Locate the cell with the specified text and output its (X, Y) center coordinate. 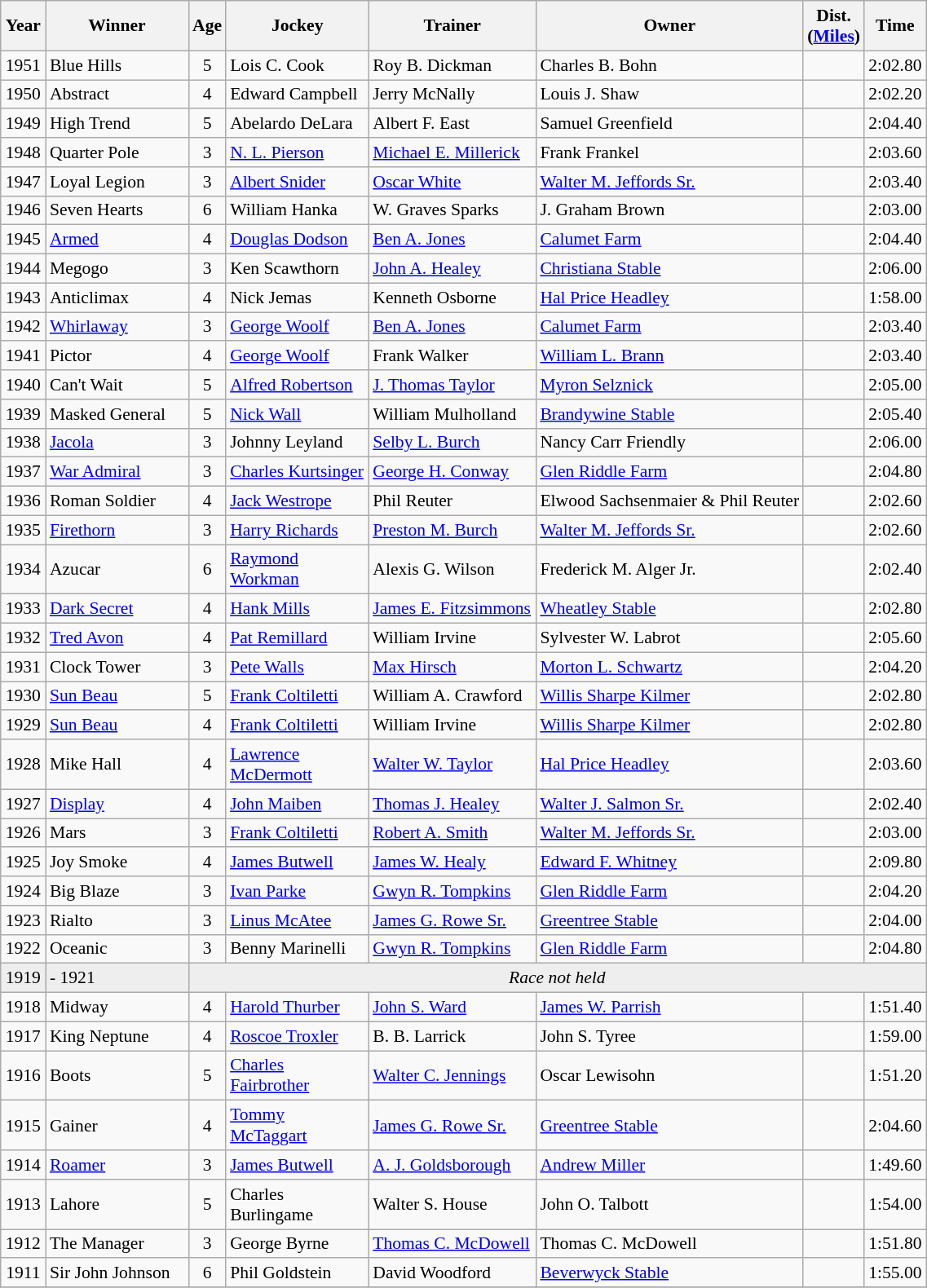
1944 (23, 269)
1931 (23, 667)
War Admiral (117, 472)
Mike Hall (117, 765)
Jack Westrope (297, 501)
Megogo (117, 269)
Jerry McNally (452, 95)
Azucar (117, 569)
Kenneth Osborne (452, 298)
Charles B. Bohn (669, 65)
Selby L. Burch (452, 443)
Michael E. Millerick (452, 152)
Year (23, 26)
Walter S. House (452, 1205)
Masked General (117, 414)
Oscar White (452, 182)
John Maiben (297, 804)
Albert F. East (452, 124)
Pete Walls (297, 667)
1914 (23, 1165)
2:04.00 (895, 920)
Gainer (117, 1125)
Charles Fairbrother (297, 1076)
1911 (23, 1273)
Big Blaze (117, 891)
1948 (23, 152)
Roscoe Troxler (297, 1036)
1923 (23, 920)
High Trend (117, 124)
1927 (23, 804)
Roy B. Dickman (452, 65)
Jockey (297, 26)
1935 (23, 530)
J. Graham Brown (669, 210)
Charles Burlingame (297, 1205)
Blue Hills (117, 65)
Benny Marinelli (297, 949)
2:04.60 (895, 1125)
1939 (23, 414)
Preston M. Burch (452, 530)
George H. Conway (452, 472)
Quarter Pole (117, 152)
1918 (23, 1008)
Boots (117, 1076)
Midway (117, 1008)
Roman Soldier (117, 501)
1951 (23, 65)
Abelardo DeLara (297, 124)
1929 (23, 726)
Tommy McTaggart (297, 1125)
1934 (23, 569)
Samuel Greenfield (669, 124)
John S. Tyree (669, 1036)
Brandywine Stable (669, 414)
1915 (23, 1125)
A. J. Goldsborough (452, 1165)
1949 (23, 124)
Christiana Stable (669, 269)
Age (207, 26)
1943 (23, 298)
Anticlimax (117, 298)
William Mulholland (452, 414)
B. B. Larrick (452, 1036)
Race not held (558, 978)
Dark Secret (117, 609)
Display (117, 804)
W. Graves Sparks (452, 210)
Owner (669, 26)
Ken Scawthorn (297, 269)
Firethorn (117, 530)
Oscar Lewisohn (669, 1076)
Hank Mills (297, 609)
William Hanka (297, 210)
1:58.00 (895, 298)
Raymond Workman (297, 569)
1936 (23, 501)
J. Thomas Taylor (452, 385)
Alfred Robertson (297, 385)
1933 (23, 609)
Jacola (117, 443)
Thomas J. Healey (452, 804)
1950 (23, 95)
1946 (23, 210)
1945 (23, 240)
Lois C. Cook (297, 65)
Clock Tower (117, 667)
Dist. (Miles) (833, 26)
1912 (23, 1244)
The Manager (117, 1244)
1942 (23, 327)
Frederick M. Alger Jr. (669, 569)
Armed (117, 240)
Walter C. Jennings (452, 1076)
1:54.00 (895, 1205)
Alexis G. Wilson (452, 569)
Beverwyck Stable (669, 1273)
Time (895, 26)
1:51.80 (895, 1244)
Mars (117, 833)
1:49.60 (895, 1165)
Nick Jemas (297, 298)
1947 (23, 182)
Trainer (452, 26)
1:51.40 (895, 1008)
James E. Fitzsimmons (452, 609)
1916 (23, 1076)
Sylvester W. Labrot (669, 638)
Albert Snider (297, 182)
John O. Talbott (669, 1205)
King Neptune (117, 1036)
Morton L. Schwartz (669, 667)
Roamer (117, 1165)
1:51.20 (895, 1076)
Myron Selznick (669, 385)
George Byrne (297, 1244)
2:05.40 (895, 414)
Nancy Carr Friendly (669, 443)
Douglas Dodson (297, 240)
Harold Thurber (297, 1008)
1940 (23, 385)
2:09.80 (895, 862)
Winner (117, 26)
1928 (23, 765)
Robert A. Smith (452, 833)
Walter W. Taylor (452, 765)
James W. Parrish (669, 1008)
Harry Richards (297, 530)
Lahore (117, 1205)
2:05.00 (895, 385)
2:02.20 (895, 95)
Wheatley Stable (669, 609)
Elwood Sachsenmaier & Phil Reuter (669, 501)
1:59.00 (895, 1036)
1941 (23, 356)
Linus McAtee (297, 920)
Whirlaway (117, 327)
Max Hirsch (452, 667)
Loyal Legion (117, 182)
1919 (23, 978)
Seven Hearts (117, 210)
1932 (23, 638)
John S. Ward (452, 1008)
Lawrence McDermott (297, 765)
William L. Brann (669, 356)
James W. Healy (452, 862)
William A. Crawford (452, 696)
Edward Campbell (297, 95)
1926 (23, 833)
Louis J. Shaw (669, 95)
1938 (23, 443)
Johnny Leyland (297, 443)
Can't Wait (117, 385)
Phil Goldstein (297, 1273)
Sir John Johnson (117, 1273)
1930 (23, 696)
Walter J. Salmon Sr. (669, 804)
Nick Wall (297, 414)
Charles Kurtsinger (297, 472)
Frank Walker (452, 356)
Abstract (117, 95)
Ivan Parke (297, 891)
Pictor (117, 356)
Joy Smoke (117, 862)
Andrew Miller (669, 1165)
- 1921 (117, 978)
2:05.60 (895, 638)
Edward F. Whitney (669, 862)
1:55.00 (895, 1273)
Pat Remillard (297, 638)
Rialto (117, 920)
Phil Reuter (452, 501)
1917 (23, 1036)
1924 (23, 891)
1913 (23, 1205)
N. L. Pierson (297, 152)
David Woodford (452, 1273)
Frank Frankel (669, 152)
1925 (23, 862)
Oceanic (117, 949)
1937 (23, 472)
John A. Healey (452, 269)
Tred Avon (117, 638)
1922 (23, 949)
